Locate the cell with the specified text and output its (x, y) center coordinate. 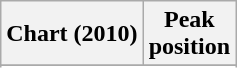
Peakposition (189, 34)
Chart (2010) (72, 34)
